Find where the given text appears and provide that cell's center as (X, Y) coordinate. 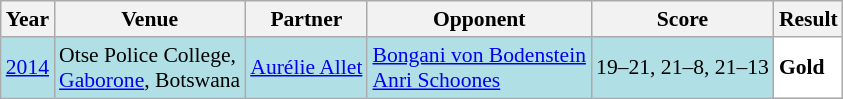
2014 (28, 68)
Aurélie Allet (306, 68)
Gold (808, 68)
Venue (150, 19)
Bongani von Bodenstein Anri Schoones (479, 68)
Partner (306, 19)
Otse Police College,Gaborone, Botswana (150, 68)
Opponent (479, 19)
Result (808, 19)
Score (682, 19)
19–21, 21–8, 21–13 (682, 68)
Year (28, 19)
